Locate the cell with the specified text and output its [X, Y] center coordinate. 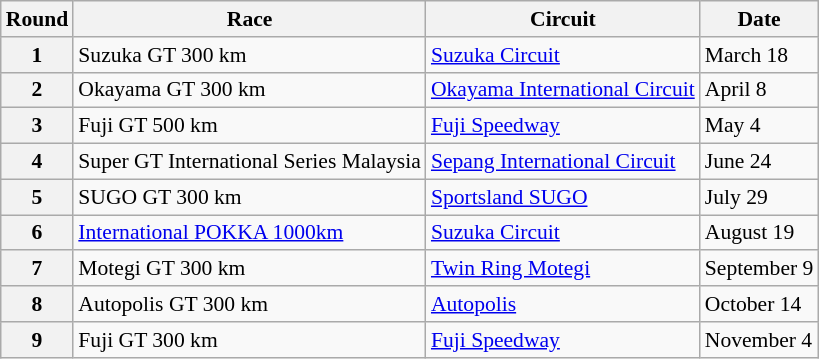
4 [38, 162]
7 [38, 269]
1 [38, 55]
September 9 [760, 269]
Motegi GT 300 km [250, 269]
July 29 [760, 197]
International POKKA 1000km [250, 233]
June 24 [760, 162]
Fuji GT 500 km [250, 126]
April 8 [760, 90]
Circuit [563, 19]
Super GT International Series Malaysia [250, 162]
Okayama GT 300 km [250, 90]
Suzuka GT 300 km [250, 55]
October 14 [760, 304]
Twin Ring Motegi [563, 269]
Sportsland SUGO [563, 197]
5 [38, 197]
2 [38, 90]
8 [38, 304]
Date [760, 19]
Race [250, 19]
Autopolis GT 300 km [250, 304]
Fuji GT 300 km [250, 340]
March 18 [760, 55]
3 [38, 126]
November 4 [760, 340]
Autopolis [563, 304]
9 [38, 340]
Round [38, 19]
Okayama International Circuit [563, 90]
SUGO GT 300 km [250, 197]
August 19 [760, 233]
6 [38, 233]
Sepang International Circuit [563, 162]
May 4 [760, 126]
